Extract the [X, Y] coordinate from the center of the cell holding the provided text.  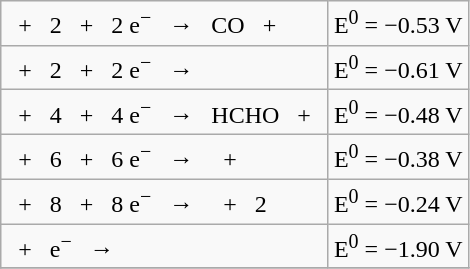
E0 = −1.90 V [398, 246]
+ 4 + 4 e− → HCHO + [165, 112]
E0 = −0.61 V [398, 68]
+ e− → [165, 246]
E0 = −0.24 V [398, 202]
E0 = −0.48 V [398, 112]
E0 = −0.38 V [398, 156]
+ 2 + 2 e− → [165, 68]
+ 2 + 2 e− → CO + [165, 24]
+ 6 + 6 e− → + [165, 156]
E0 = −0.53 V [398, 24]
+ 8 + 8 e− → + 2 [165, 202]
